Pinpoint the cell where the given text exists, returning its [x, y] midpoint coordinate. 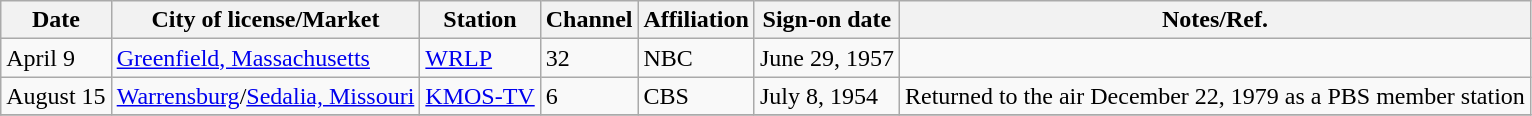
Notes/Ref. [1214, 20]
6 [589, 96]
Date [56, 20]
KMOS-TV [480, 96]
32 [589, 58]
Affiliation [696, 20]
City of license/Market [266, 20]
Sign-on date [826, 20]
Channel [589, 20]
Returned to the air December 22, 1979 as a PBS member station [1214, 96]
NBC [696, 58]
Warrensburg/Sedalia, Missouri [266, 96]
April 9 [56, 58]
CBS [696, 96]
Station [480, 20]
July 8, 1954 [826, 96]
June 29, 1957 [826, 58]
August 15 [56, 96]
WRLP [480, 58]
Greenfield, Massachusetts [266, 58]
